Extract the (x, y) coordinate from the center of the cell holding the provided text.  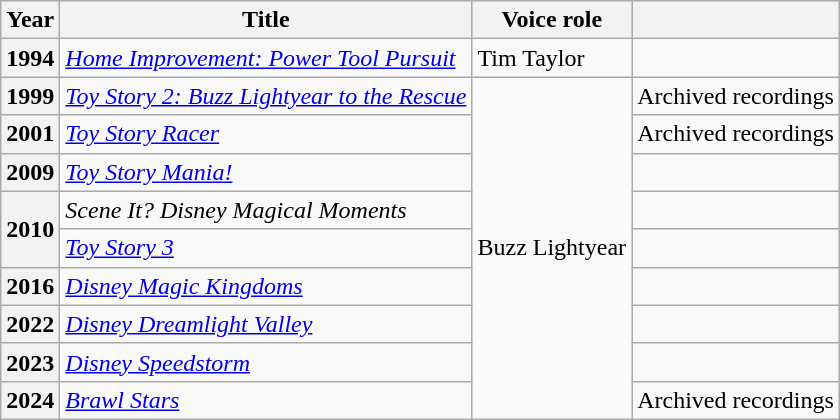
2010 (30, 229)
2016 (30, 286)
Scene It? Disney Magical Moments (266, 210)
Brawl Stars (266, 400)
Buzz Lightyear (552, 248)
2009 (30, 172)
Tim Taylor (552, 58)
2001 (30, 134)
Toy Story Racer (266, 134)
Title (266, 20)
2022 (30, 324)
2023 (30, 362)
Year (30, 20)
Toy Story Mania! (266, 172)
Disney Magic Kingdoms (266, 286)
Disney Speedstorm (266, 362)
Voice role (552, 20)
Toy Story 3 (266, 248)
1994 (30, 58)
Toy Story 2: Buzz Lightyear to the Rescue (266, 96)
1999 (30, 96)
Disney Dreamlight Valley (266, 324)
Home Improvement: Power Tool Pursuit (266, 58)
2024 (30, 400)
